Output the [X, Y] coordinate of the center of the cell containing the given text.  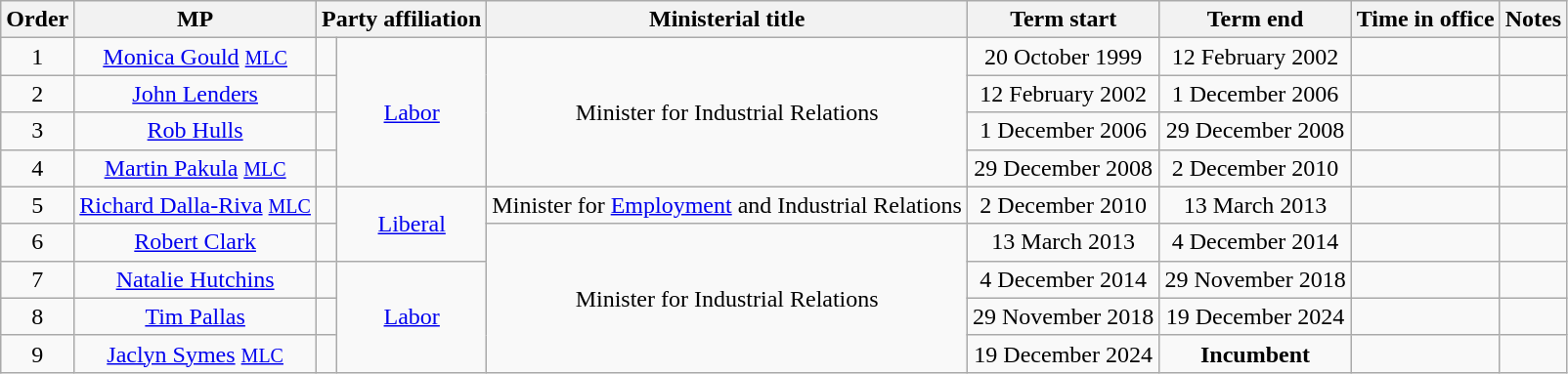
Natalie Hutchins [196, 279]
Tim Pallas [196, 316]
Order [37, 20]
8 [37, 316]
7 [37, 279]
Robert Clark [196, 242]
Incumbent [1255, 353]
Martin Pakula MLC [196, 168]
Party affiliation [401, 20]
2 [37, 94]
20 October 1999 [1063, 57]
Ministerial title [727, 20]
Notes [1533, 20]
MP [196, 20]
4 [37, 168]
Term end [1255, 20]
Term start [1063, 20]
6 [37, 242]
Minister for Employment and Industrial Relations [727, 205]
Richard Dalla-Riva MLC [196, 205]
5 [37, 205]
9 [37, 353]
John Lenders [196, 94]
Rob Hulls [196, 131]
Monica Gould MLC [196, 57]
1 [37, 57]
Jaclyn Symes MLC [196, 353]
Time in office [1425, 20]
Liberal [413, 224]
3 [37, 131]
